Extract the (X, Y) coordinate from the center of the cell holding the provided text.  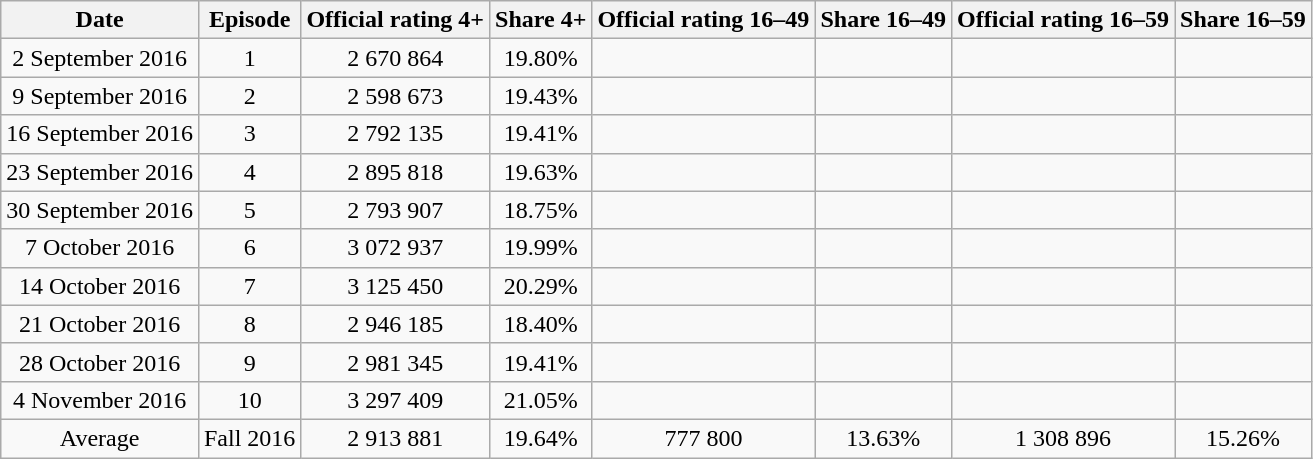
19.43% (541, 96)
19.63% (541, 172)
7 October 2016 (100, 248)
6 (249, 248)
3 072 937 (396, 248)
18.40% (541, 324)
21 October 2016 (100, 324)
20.29% (541, 286)
18.75% (541, 210)
Share 16–59 (1244, 20)
2 946 185 (396, 324)
Official rating 16–59 (1064, 20)
2 913 881 (396, 438)
Share 4+ (541, 20)
19.80% (541, 58)
21.05% (541, 400)
2 981 345 (396, 362)
7 (249, 286)
3 125 450 (396, 286)
9 (249, 362)
8 (249, 324)
2 September 2016 (100, 58)
3 (249, 134)
Official rating 16–49 (704, 20)
10 (249, 400)
14 October 2016 (100, 286)
1 308 896 (1064, 438)
9 September 2016 (100, 96)
13.63% (884, 438)
Average (100, 438)
4 November 2016 (100, 400)
16 September 2016 (100, 134)
Episode (249, 20)
2 793 907 (396, 210)
Share 16–49 (884, 20)
4 (249, 172)
15.26% (1244, 438)
2 895 818 (396, 172)
Date (100, 20)
3 297 409 (396, 400)
777 800 (704, 438)
2 (249, 96)
23 September 2016 (100, 172)
5 (249, 210)
2 792 135 (396, 134)
Fall 2016 (249, 438)
1 (249, 58)
28 October 2016 (100, 362)
30 September 2016 (100, 210)
19.99% (541, 248)
2 670 864 (396, 58)
Official rating 4+ (396, 20)
2 598 673 (396, 96)
19.64% (541, 438)
